Determine the (X, Y) coordinate at the center of the cell enclosing the given text.  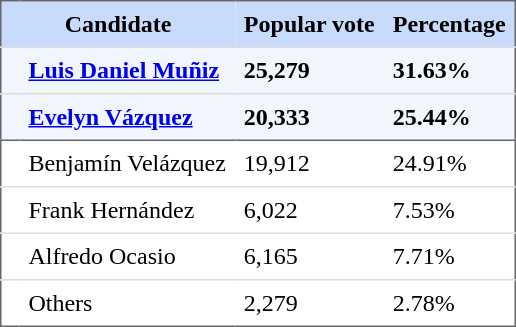
Percentage (450, 24)
Evelyn Vázquez (126, 117)
2.78% (450, 303)
Alfredo Ocasio (126, 256)
25,279 (310, 70)
Popular vote (310, 24)
Candidate (118, 24)
6,165 (310, 256)
Benjamín Velázquez (126, 163)
Frank Hernández (126, 210)
25.44% (450, 117)
6,022 (310, 210)
19,912 (310, 163)
7.53% (450, 210)
24.91% (450, 163)
7.71% (450, 256)
Others (126, 303)
2,279 (310, 303)
Luis Daniel Muñiz (126, 70)
20,333 (310, 117)
31.63% (450, 70)
